Return [x, y] of the center of cell containing provided text 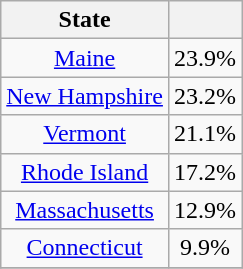
State [85, 20]
Vermont [85, 134]
New Hampshire [85, 96]
23.9% [204, 58]
Maine [85, 58]
Massachusetts [85, 210]
17.2% [204, 172]
23.2% [204, 96]
Rhode Island [85, 172]
21.1% [204, 134]
Connecticut [85, 248]
9.9% [204, 248]
12.9% [204, 210]
